Extract the (x, y) coordinate from the center of the cell holding the provided text.  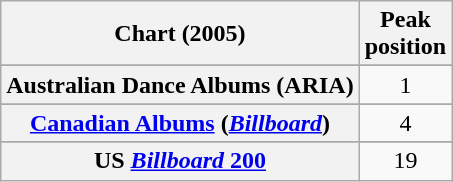
Canadian Albums (Billboard) (180, 123)
US Billboard 200 (180, 161)
Peakposition (405, 34)
4 (405, 123)
1 (405, 85)
Australian Dance Albums (ARIA) (180, 85)
Chart (2005) (180, 34)
19 (405, 161)
